Capture the cell that displays the provided text and extract its [X, Y] central coordinate. 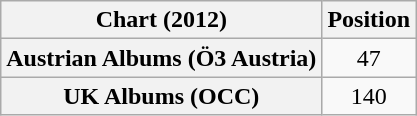
Austrian Albums (Ö3 Austria) [162, 58]
47 [369, 58]
Position [369, 20]
UK Albums (OCC) [162, 96]
Chart (2012) [162, 20]
140 [369, 96]
